Extract the (x, y) coordinate from the center of the cell holding the provided text.  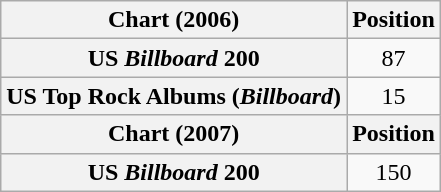
US Top Rock Albums (Billboard) (174, 96)
15 (394, 96)
150 (394, 172)
Chart (2007) (174, 134)
87 (394, 58)
Chart (2006) (174, 20)
